Locate the cell with the specified text and output its (X, Y) center coordinate. 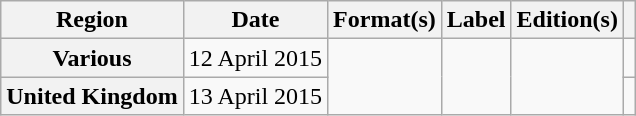
Format(s) (385, 20)
Label (476, 20)
Various (92, 58)
Edition(s) (567, 20)
Date (255, 20)
13 April 2015 (255, 96)
12 April 2015 (255, 58)
United Kingdom (92, 96)
Region (92, 20)
